Pinpoint the cell where the given text exists, returning its (X, Y) midpoint coordinate. 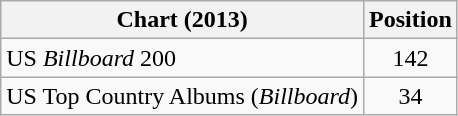
US Top Country Albums (Billboard) (182, 96)
142 (411, 58)
34 (411, 96)
US Billboard 200 (182, 58)
Position (411, 20)
Chart (2013) (182, 20)
